Locate the cell with the specified text and output its (X, Y) center coordinate. 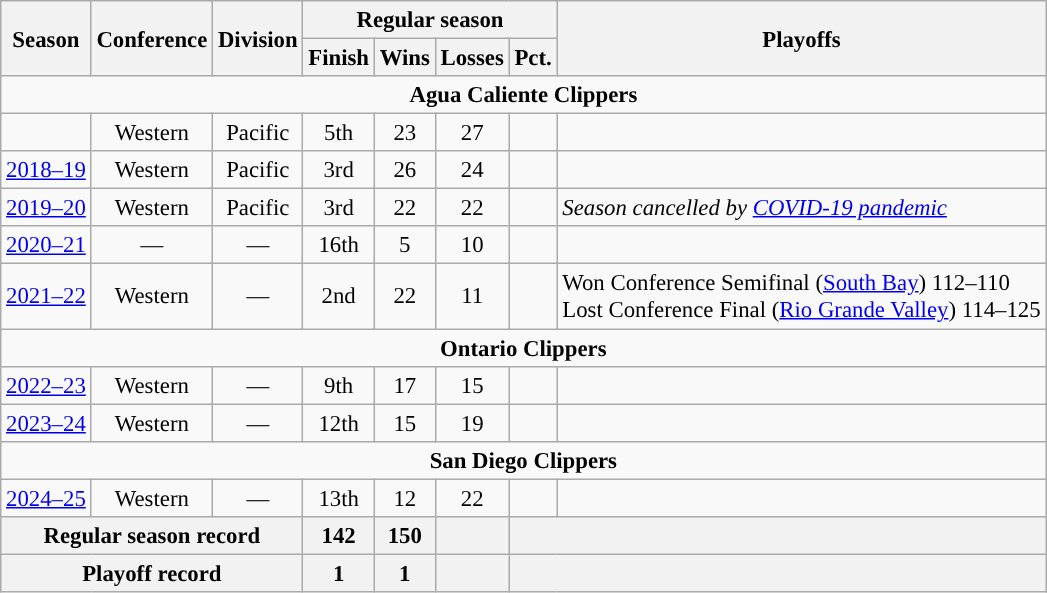
Losses (472, 58)
San Diego Clippers (524, 460)
150 (404, 536)
Agua Caliente Clippers (524, 95)
9th (338, 385)
12 (404, 498)
Season cancelled by COVID-19 pandemic (802, 208)
19 (472, 423)
Wins (404, 58)
Regular season record (152, 536)
2nd (338, 296)
2022–23 (46, 385)
Conference (152, 38)
13th (338, 498)
Finish (338, 58)
Regular season (430, 20)
Ontario Clippers (524, 348)
2019–20 (46, 208)
26 (404, 170)
23 (404, 133)
5 (404, 245)
2024–25 (46, 498)
Playoffs (802, 38)
Playoff record (152, 573)
10 (472, 245)
12th (338, 423)
2021–22 (46, 296)
27 (472, 133)
17 (404, 385)
11 (472, 296)
142 (338, 536)
2018–19 (46, 170)
5th (338, 133)
Won Conference Semifinal (South Bay) 112–110Lost Conference Final (Rio Grande Valley) 114–125 (802, 296)
2023–24 (46, 423)
16th (338, 245)
Season (46, 38)
Division (258, 38)
24 (472, 170)
2020–21 (46, 245)
Pct. (533, 58)
